Determine the [X, Y] coordinate at the center of the cell enclosing the given text.  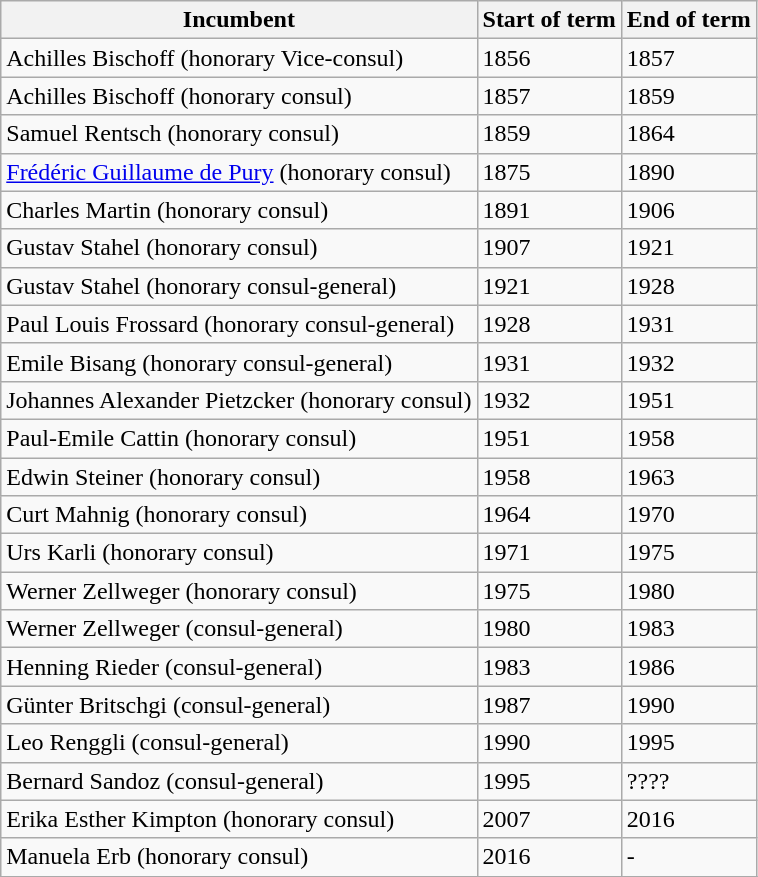
Samuel Rentsch (honorary consul) [239, 134]
Paul-Emile Cattin (honorary consul) [239, 438]
1890 [688, 172]
Henning Rieder (consul-general) [239, 667]
1864 [688, 134]
1987 [549, 705]
1964 [549, 515]
???? [688, 781]
Manuela Erb (honorary consul) [239, 857]
1971 [549, 553]
2007 [549, 819]
Erika Esther Kimpton (honorary consul) [239, 819]
1986 [688, 667]
Paul Louis Frossard (honorary consul-general) [239, 324]
Bernard Sandoz (consul-general) [239, 781]
Werner Zellweger (honorary consul) [239, 591]
Curt Mahnig (honorary consul) [239, 515]
Günter Britschgi (consul-general) [239, 705]
1907 [549, 248]
1970 [688, 515]
1875 [549, 172]
Urs Karli (honorary consul) [239, 553]
1856 [549, 58]
Charles Martin (honorary consul) [239, 210]
- [688, 857]
Emile Bisang (honorary consul-general) [239, 362]
End of term [688, 20]
1906 [688, 210]
Frédéric Guillaume de Pury (honorary consul) [239, 172]
Start of term [549, 20]
Gustav Stahel (honorary consul) [239, 248]
Werner Zellweger (consul-general) [239, 629]
Edwin Steiner (honorary consul) [239, 477]
Incumbent [239, 20]
Leo Renggli (consul-general) [239, 743]
1891 [549, 210]
1963 [688, 477]
Gustav Stahel (honorary consul-general) [239, 286]
Achilles Bischoff (honorary consul) [239, 96]
Johannes Alexander Pietzcker (honorary consul) [239, 400]
Achilles Bischoff (honorary Vice-consul) [239, 58]
